Capture the cell that displays the provided text and extract its (X, Y) central coordinate. 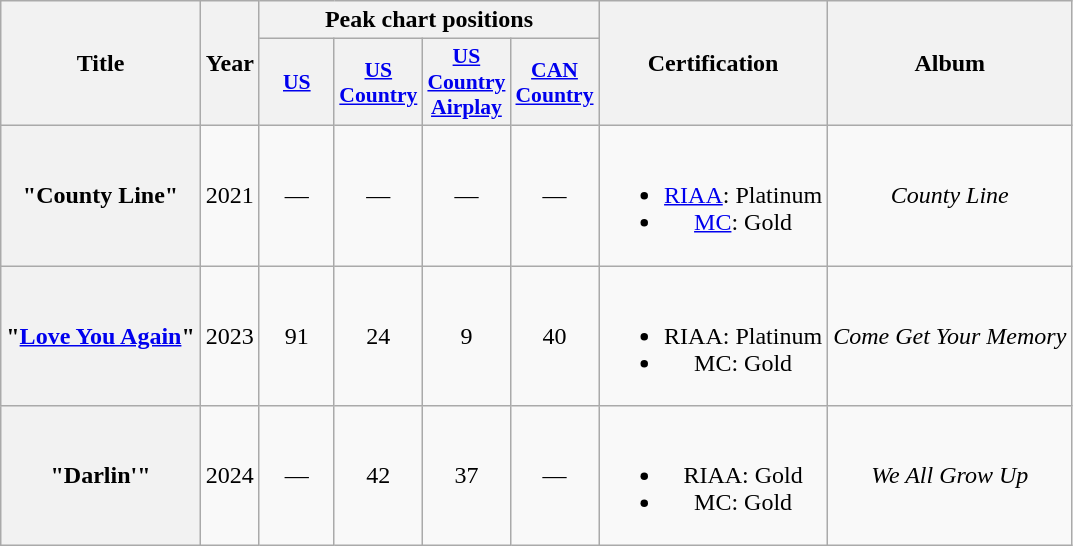
RIAA: GoldMC: Gold (714, 476)
37 (466, 476)
Album (950, 64)
US Country (378, 82)
We All Grow Up (950, 476)
"Darlin'" (101, 476)
CAN Country (554, 82)
42 (378, 476)
"Love You Again" (101, 336)
"County Line" (101, 195)
Year (230, 64)
US Country Airplay (466, 82)
40 (554, 336)
2023 (230, 336)
2021 (230, 195)
9 (466, 336)
91 (296, 336)
County Line (950, 195)
Certification (714, 64)
24 (378, 336)
Come Get Your Memory (950, 336)
Title (101, 64)
Peak chart positions (428, 20)
US (296, 82)
2024 (230, 476)
